Scan for the cell matching the given text and deliver its (x, y) coordinate at center. 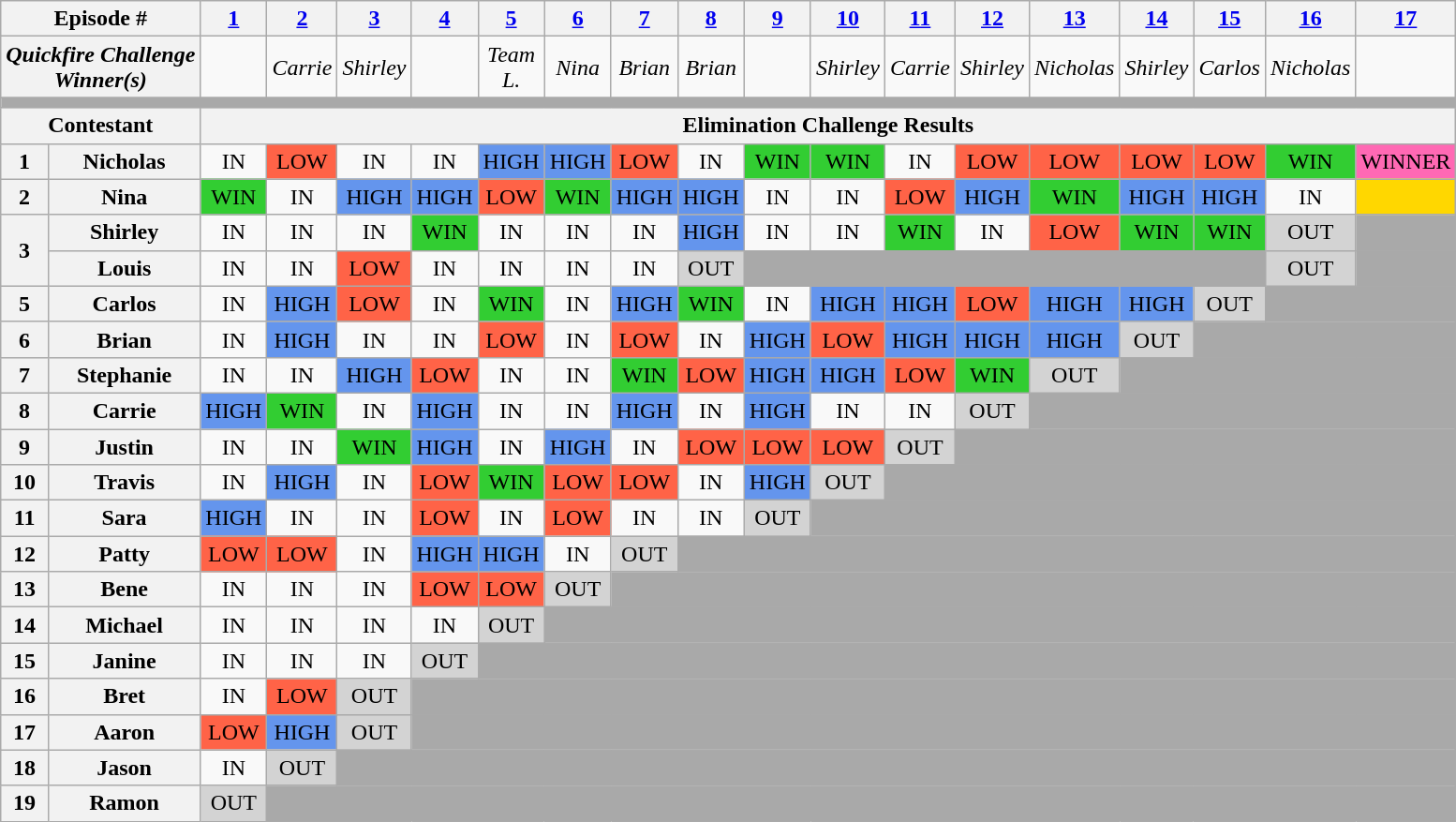
Aaron (124, 732)
Patty (124, 554)
WINNER (1405, 161)
18 (24, 768)
Bret (124, 696)
4 (444, 19)
Quickfire ChallengeWinner(s) (101, 67)
Elimination Challenge Results (828, 126)
Justin (124, 447)
Contestant (101, 126)
Ramon (124, 803)
TeamL. (512, 67)
Travis (124, 483)
Episode # (101, 19)
Sara (124, 518)
19 (24, 803)
Louis (124, 268)
Jason (124, 768)
Michael (124, 625)
Janine (124, 661)
Stephanie (124, 375)
Bene (124, 590)
